Scan for the cell matching the given text and deliver its [X, Y] coordinate at center. 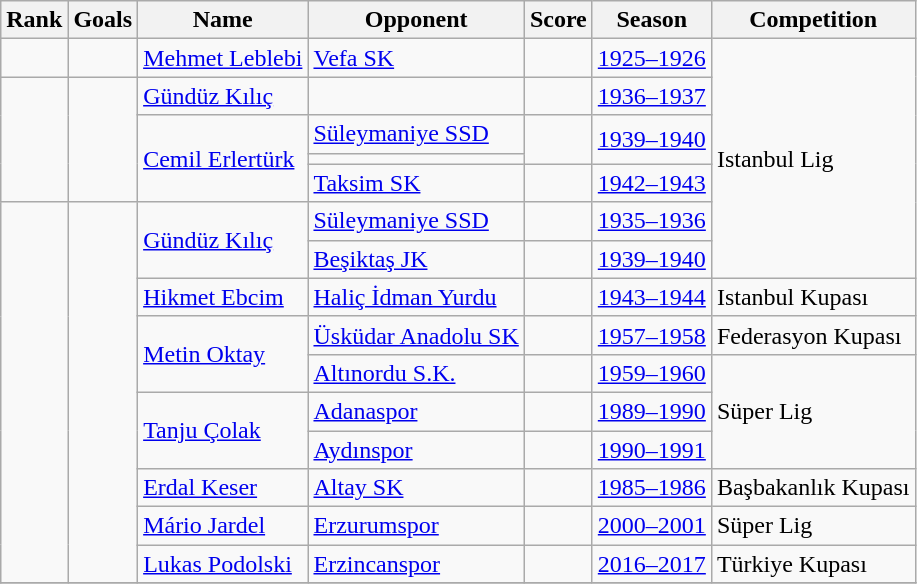
Haliç İdman Yurdu [416, 297]
1936–1937 [652, 96]
Lukas Podolski [223, 564]
Federasyon Kupası [813, 335]
Hikmet Ebcim [223, 297]
Taksim SK [416, 183]
1985–1986 [652, 488]
Tanju Çolak [223, 430]
1990–1991 [652, 449]
Başbakanlık Kupası [813, 488]
Erzincanspor [416, 564]
1989–1990 [652, 411]
Altay SK [416, 488]
Üsküdar Anadolu SK [416, 335]
Erdal Keser [223, 488]
1957–1958 [652, 335]
Vefa SK [416, 58]
2016–2017 [652, 564]
Name [223, 20]
Erzurumspor [416, 526]
Rank [34, 20]
Aydınspor [416, 449]
Cemil Erlertürk [223, 158]
Altınordu S.K. [416, 373]
Competition [813, 20]
Adanaspor [416, 411]
1935–1936 [652, 221]
Goals [103, 20]
1925–1926 [652, 58]
Türkiye Kupası [813, 564]
1943–1944 [652, 297]
Beşiktaş JK [416, 259]
Istanbul Kupası [813, 297]
1959–1960 [652, 373]
Opponent [416, 20]
Mehmet Leblebi [223, 58]
Istanbul Lig [813, 158]
2000–2001 [652, 526]
Mário Jardel [223, 526]
Metin Oktay [223, 354]
1942–1943 [652, 183]
Score [558, 20]
Season [652, 20]
